Provide the (x, y) coordinate of the cell's center where the given text is located.  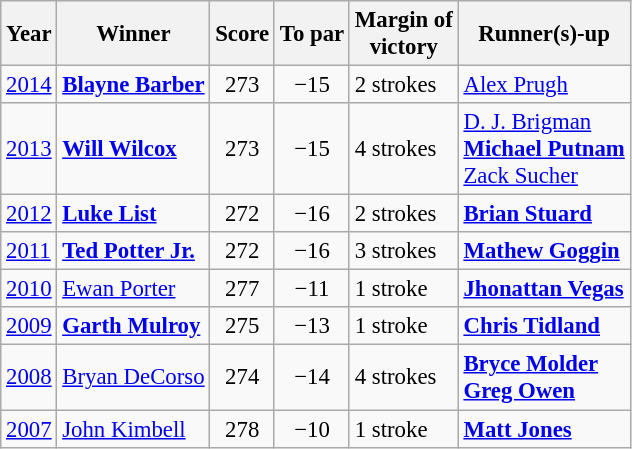
Brian Stuard (544, 214)
2008 (29, 378)
John Kimbell (134, 429)
Matt Jones (544, 429)
Garth Mulroy (134, 327)
Runner(s)-up (544, 34)
Ewan Porter (134, 289)
Jhonattan Vegas (544, 289)
Blayne Barber (134, 85)
−14 (312, 378)
Winner (134, 34)
274 (242, 378)
2012 (29, 214)
Year (29, 34)
2007 (29, 429)
Margin ofvictory (404, 34)
D. J. Brigman Michael Putnam Zack Sucher (544, 149)
2011 (29, 251)
2014 (29, 85)
275 (242, 327)
Luke List (134, 214)
−10 (312, 429)
2009 (29, 327)
Bryan DeCorso (134, 378)
Chris Tidland (544, 327)
Mathew Goggin (544, 251)
2013 (29, 149)
2010 (29, 289)
−13 (312, 327)
Will Wilcox (134, 149)
3 strokes (404, 251)
Alex Prugh (544, 85)
Bryce Molder Greg Owen (544, 378)
278 (242, 429)
Ted Potter Jr. (134, 251)
To par (312, 34)
−11 (312, 289)
277 (242, 289)
Score (242, 34)
